Find where the given text appears and provide that cell's center as [x, y] coordinate. 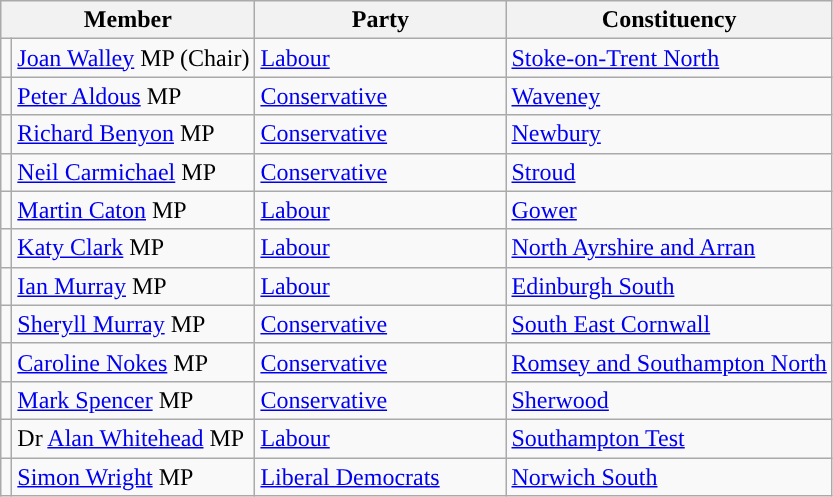
Katy Clark MP [134, 248]
Caroline Nokes MP [134, 362]
Martin Caton MP [134, 210]
Stroud [669, 172]
Joan Walley MP (Chair) [134, 58]
Liberal Democrats [380, 477]
Party [380, 20]
Southampton Test [669, 438]
Neil Carmichael MP [134, 172]
Romsey and Southampton North [669, 362]
Waveney [669, 96]
Simon Wright MP [134, 477]
Mark Spencer MP [134, 400]
Gower [669, 210]
Member [128, 20]
Edinburgh South [669, 286]
Constituency [669, 20]
Dr Alan Whitehead MP [134, 438]
Richard Benyon MP [134, 134]
South East Cornwall [669, 324]
Norwich South [669, 477]
Sherwood [669, 400]
Peter Aldous MP [134, 96]
Newbury [669, 134]
Stoke-on-Trent North [669, 58]
Sheryll Murray MP [134, 324]
North Ayrshire and Arran [669, 248]
Ian Murray MP [134, 286]
